Find where the given text appears and provide that cell's center as (x, y) coordinate. 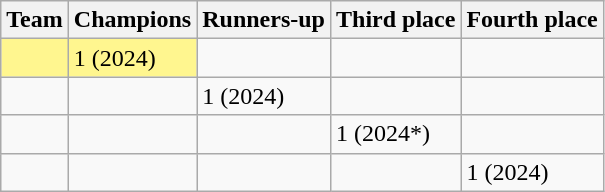
Team (35, 20)
Third place (395, 20)
Champions (132, 20)
Fourth place (532, 20)
1 (2024*) (395, 134)
Runners-up (264, 20)
